Search for the cell housing the specified text and yield its (x, y) center coordinate. 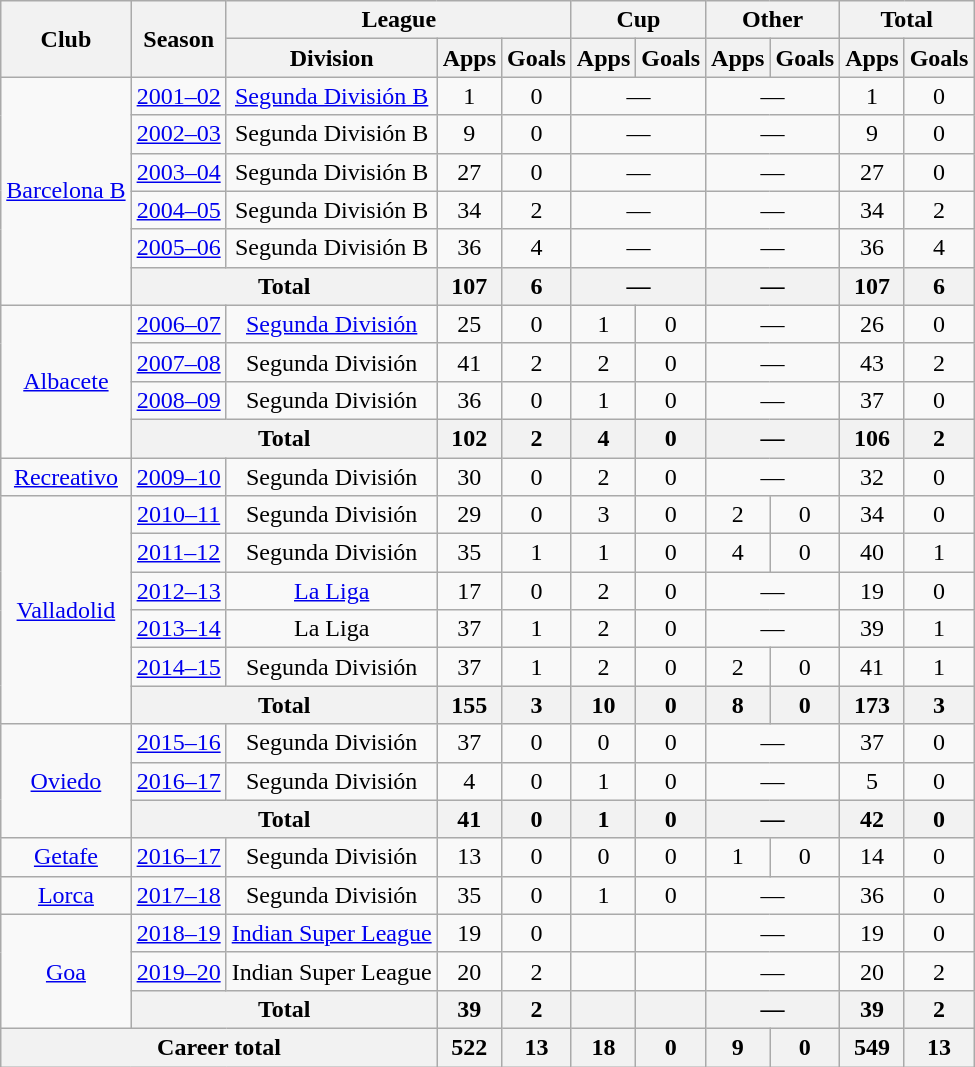
8 (738, 705)
2013–14 (178, 629)
522 (469, 1047)
2019–20 (178, 971)
Albacete (66, 381)
Lorca (66, 895)
2014–15 (178, 667)
40 (872, 553)
173 (872, 705)
42 (872, 819)
29 (469, 515)
League (398, 20)
Valladolid (66, 610)
5 (872, 781)
2004–05 (178, 210)
2001–02 (178, 96)
2003–04 (178, 172)
102 (469, 438)
2002–03 (178, 134)
2017–18 (178, 895)
32 (872, 477)
Cup (638, 20)
Division (332, 58)
43 (872, 362)
2008–09 (178, 400)
2018–19 (178, 933)
2011–12 (178, 553)
10 (603, 705)
18 (603, 1047)
17 (469, 591)
2007–08 (178, 362)
Club (66, 39)
Career total (219, 1047)
26 (872, 324)
155 (469, 705)
30 (469, 477)
Other (773, 20)
Recreativo (66, 477)
Barcelona B (66, 191)
549 (872, 1047)
Season (178, 39)
14 (872, 857)
106 (872, 438)
25 (469, 324)
2010–11 (178, 515)
2005–06 (178, 248)
Goa (66, 971)
Getafe (66, 857)
2009–10 (178, 477)
Oviedo (66, 781)
2012–13 (178, 591)
2015–16 (178, 743)
2006–07 (178, 324)
